Scan for the cell matching the given text and deliver its (X, Y) coordinate at center. 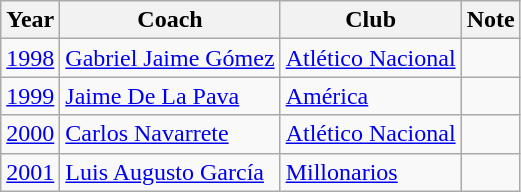
Year (30, 20)
Millonarios (370, 172)
Coach (170, 20)
Club (370, 20)
2000 (30, 134)
1999 (30, 96)
2001 (30, 172)
Luis Augusto García (170, 172)
1998 (30, 58)
Jaime De La Pava (170, 96)
América (370, 96)
Carlos Navarrete (170, 134)
Gabriel Jaime Gómez (170, 58)
Note (490, 20)
